Detect which cell encompasses the target text, then output its (X, Y) center coordinate. 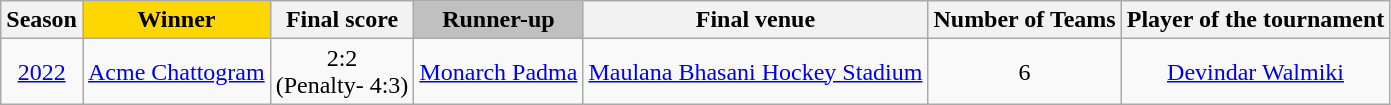
Final score (342, 20)
2022 (42, 72)
Monarch Padma (498, 72)
Final venue (756, 20)
Runner-up (498, 20)
Number of Teams (1024, 20)
Maulana Bhasani Hockey Stadium (756, 72)
2:2(Penalty- 4:3) (342, 72)
Acme Chattogram (176, 72)
Winner (176, 20)
Season (42, 20)
6 (1024, 72)
Devindar Walmiki (1256, 72)
Player of the tournament (1256, 20)
